From the cell containing the given text, extract its center point as [x, y] coordinate. 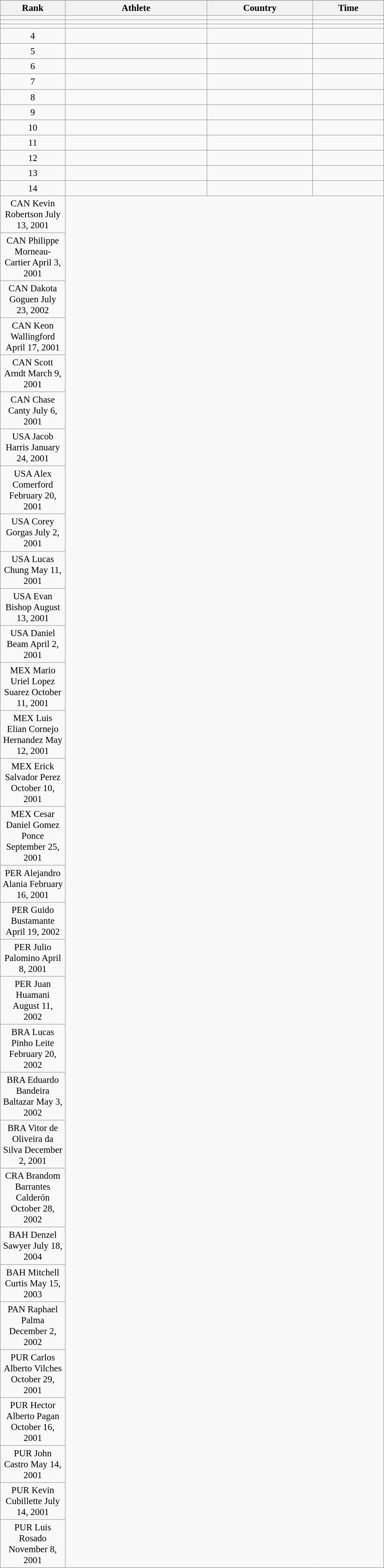
Athlete [136, 8]
Time [348, 8]
5 [33, 51]
BAH Mitchell Curtis May 15, 2003 [33, 1283]
USA Jacob Harris January 24, 2001 [33, 448]
CAN Keon Wallingford April 17, 2001 [33, 337]
CAN Chase Canty July 6, 2001 [33, 411]
7 [33, 82]
PUR Kevin Cubillette July 14, 2001 [33, 1501]
CAN Philippe Morneau-Cartier April 3, 2001 [33, 257]
BAH Denzel Sawyer July 18, 2004 [33, 1246]
BRA Eduardo Bandeira Baltazar May 3, 2002 [33, 1097]
10 [33, 127]
MEX Erick Salvador Perez October 10, 2001 [33, 783]
PER Alejandro Alania February 16, 2001 [33, 884]
CAN Scott Arndt March 9, 2001 [33, 373]
MEX Cesar Daniel Gomez Ponce September 25, 2001 [33, 836]
MEX Mario Uriel Lopez Suarez October 11, 2001 [33, 686]
6 [33, 67]
BRA Vitor de Oliveira da Silva December 2, 2001 [33, 1144]
PUR Carlos Alberto Vilches October 29, 2001 [33, 1373]
PUR Hector Alberto Pagan October 16, 2001 [33, 1421]
4 [33, 36]
14 [33, 188]
PUR Luis Rosado November 8, 2001 [33, 1543]
8 [33, 97]
USA Corey Gorgas July 2, 2001 [33, 533]
11 [33, 142]
12 [33, 158]
13 [33, 173]
CAN Dakota Goguen July 23, 2002 [33, 299]
PER Juan Huamani August 11, 2002 [33, 1000]
PUR John Castro May 14, 2001 [33, 1464]
PER Julio Palomino April 8, 2001 [33, 958]
CRA Brandom Barrantes Calderón October 28, 2002 [33, 1198]
USA Evan Bishop August 13, 2001 [33, 607]
USA Daniel Beam April 2, 2001 [33, 644]
USA Lucas Chung May 11, 2001 [33, 570]
Country [260, 8]
BRA Lucas Pinho Leite February 20, 2002 [33, 1049]
MEX Luis Elian Cornejo Hernandez May 12, 2001 [33, 735]
USA Alex Comerford February 20, 2001 [33, 490]
9 [33, 112]
PAN Raphael Palma December 2, 2002 [33, 1326]
Rank [33, 8]
CAN Kevin Robertson July 13, 2001 [33, 214]
PER Guido Bustamante April 19, 2002 [33, 921]
